Provide the (x, y) coordinate of the cell's center where the given text is located.  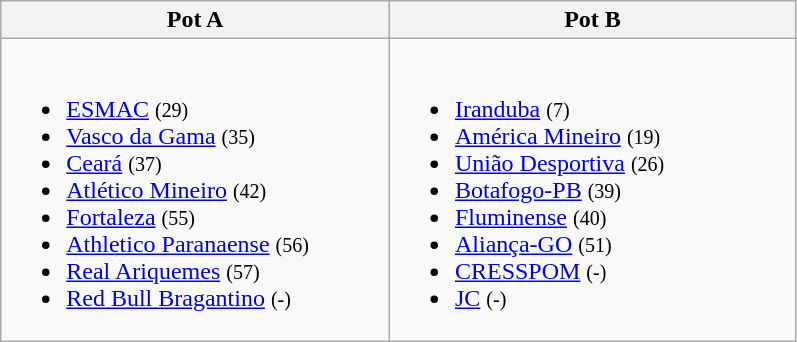
Pot A (196, 20)
Pot B (592, 20)
ESMAC (29) Vasco da Gama (35) Ceará (37) Atlético Mineiro (42) Fortaleza (55) Athletico Paranaense (56) Real Ariquemes (57) Red Bull Bragantino (-) (196, 190)
Iranduba (7) América Mineiro (19) União Desportiva (26) Botafogo-PB (39) Fluminense (40) Aliança-GO (51) CRESSPOM (-) JC (-) (592, 190)
